For the text-containing cell, return its midpoint in [X, Y] coordinate format. 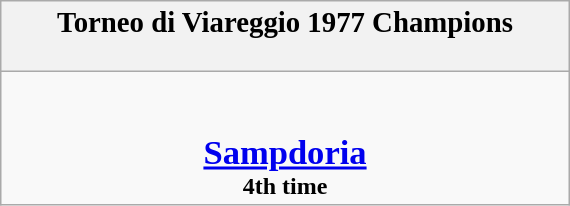
Torneo di Viareggio 1977 Champions [284, 36]
Sampdoria4th time [284, 138]
